Capture the cell that displays the provided text and extract its [X, Y] central coordinate. 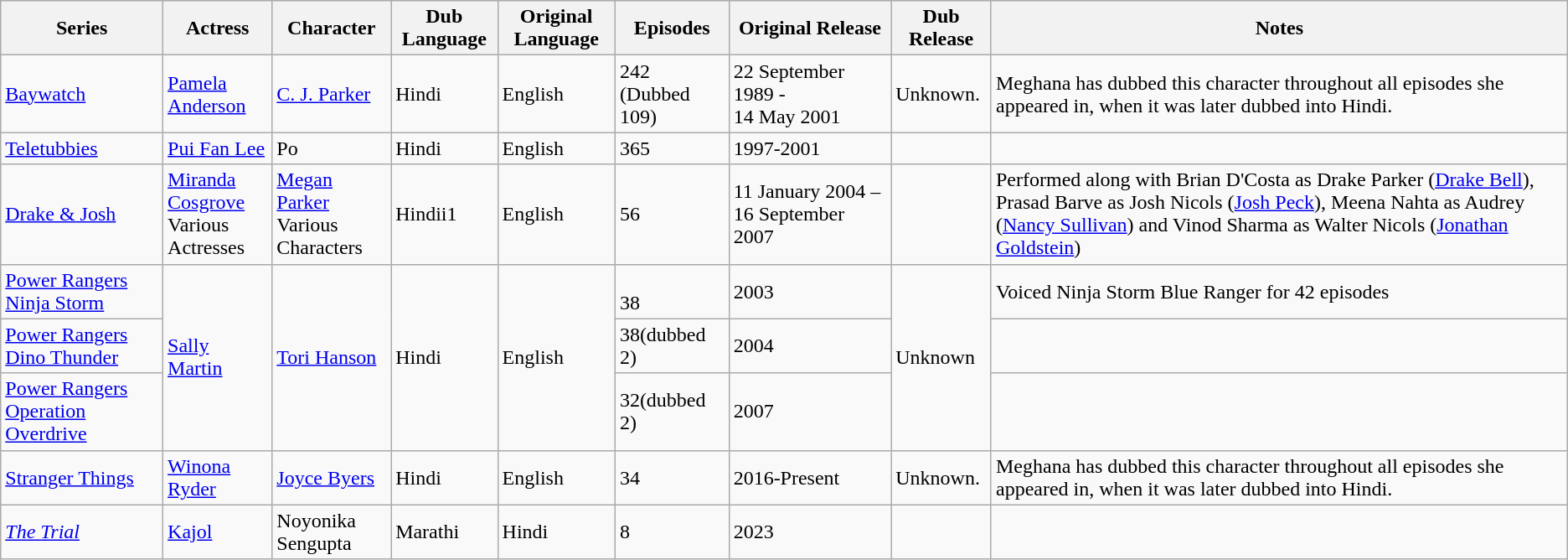
Pamela Anderson [218, 94]
Unknown [941, 357]
Original Language [556, 29]
Power Rangers Ninja Storm [82, 292]
Character [332, 29]
Pui Fan Lee [218, 148]
32(dubbed 2) [672, 412]
Miranda Cosgrove Various Actresses [218, 215]
56 [672, 215]
11 January 2004 – 16 September 2007 [810, 215]
22 September 1989 -14 May 2001 [810, 94]
Noyonika Sengupta [332, 531]
Joyce Byers [332, 478]
38 [672, 292]
1997-2001 [810, 148]
2023 [810, 531]
2007 [810, 412]
Winona Ryder [218, 478]
Series [82, 29]
Marathi [444, 531]
Dub Language [444, 29]
The Trial [82, 531]
Drake & Josh [82, 215]
Baywatch [82, 94]
Tori Hanson [332, 357]
Megan Parker Various Characters [332, 215]
Sally Martin [218, 357]
242 (Dubbed 109) [672, 94]
Actress [218, 29]
Teletubbies [82, 148]
Po [332, 148]
Power Rangers Dino Thunder [82, 345]
365 [672, 148]
C. J. Parker [332, 94]
2016-Present [810, 478]
2004 [810, 345]
38(dubbed 2) [672, 345]
Dub Release [941, 29]
Power Rangers Operation Overdrive [82, 412]
Episodes [672, 29]
Kajol [218, 531]
Original Release [810, 29]
Voiced Ninja Storm Blue Ranger for 42 episodes [1279, 292]
Hindii1 [444, 215]
Stranger Things [82, 478]
2003 [810, 292]
34 [672, 478]
8 [672, 531]
Notes [1279, 29]
